Locate the cell with the specified text and output its (X, Y) center coordinate. 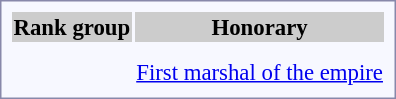
Rank group (72, 27)
First marshal of the empire (260, 72)
Honorary (260, 27)
